Scan for the cell matching the given text and deliver its [X, Y] coordinate at center. 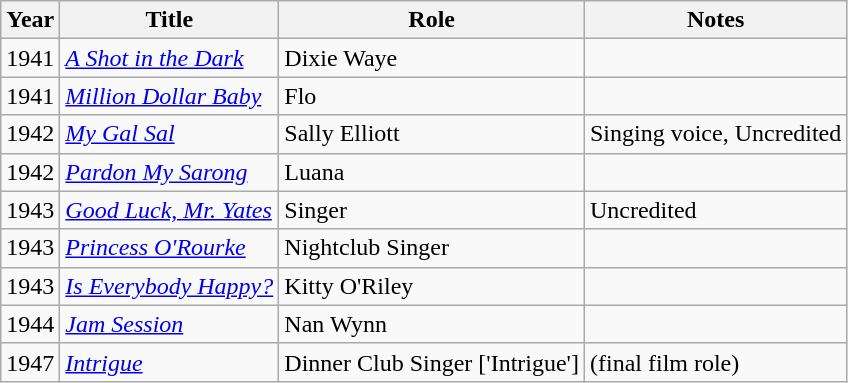
Sally Elliott [432, 134]
Kitty O'Riley [432, 286]
Is Everybody Happy? [170, 286]
Pardon My Sarong [170, 172]
Uncredited [715, 210]
Title [170, 20]
My Gal Sal [170, 134]
Dinner Club Singer ['Intrigue'] [432, 362]
Princess O'Rourke [170, 248]
Role [432, 20]
Good Luck, Mr. Yates [170, 210]
Nan Wynn [432, 324]
Flo [432, 96]
1947 [30, 362]
A Shot in the Dark [170, 58]
Year [30, 20]
(final film role) [715, 362]
Intrigue [170, 362]
1944 [30, 324]
Nightclub Singer [432, 248]
Million Dollar Baby [170, 96]
Luana [432, 172]
Notes [715, 20]
Singer [432, 210]
Jam Session [170, 324]
Dixie Waye [432, 58]
Singing voice, Uncredited [715, 134]
